Scan for the cell matching the given text and deliver its (X, Y) coordinate at center. 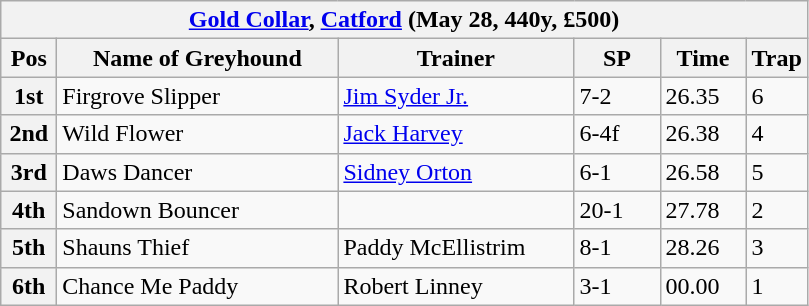
26.38 (703, 134)
Trap (776, 58)
5th (29, 248)
Daws Dancer (198, 172)
27.78 (703, 210)
7-2 (617, 96)
3 (776, 248)
6 (776, 96)
Chance Me Paddy (198, 286)
5 (776, 172)
3-1 (617, 286)
6th (29, 286)
Jack Harvey (456, 134)
Sidney Orton (456, 172)
6-4f (617, 134)
1 (776, 286)
Time (703, 58)
2 (776, 210)
4 (776, 134)
6-1 (617, 172)
Pos (29, 58)
Trainer (456, 58)
Paddy McEllistrim (456, 248)
SP (617, 58)
00.00 (703, 286)
Name of Greyhound (198, 58)
20-1 (617, 210)
4th (29, 210)
Wild Flower (198, 134)
Shauns Thief (198, 248)
8-1 (617, 248)
Jim Syder Jr. (456, 96)
Gold Collar, Catford (May 28, 440y, £500) (404, 20)
3rd (29, 172)
Firgrove Slipper (198, 96)
28.26 (703, 248)
26.35 (703, 96)
1st (29, 96)
26.58 (703, 172)
2nd (29, 134)
Robert Linney (456, 286)
Sandown Bouncer (198, 210)
